Identify which cell holds the provided text, then report its (X, Y) central coordinate. 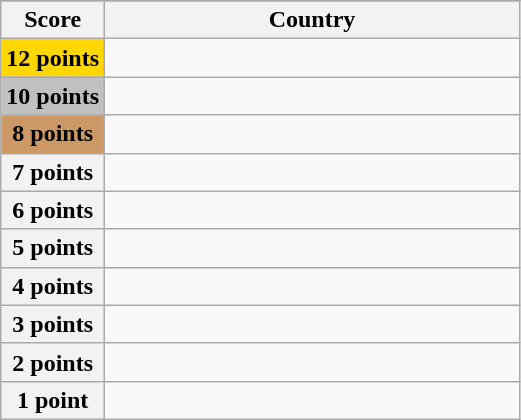
3 points (53, 324)
8 points (53, 134)
12 points (53, 58)
Score (53, 20)
7 points (53, 172)
2 points (53, 362)
1 point (53, 400)
6 points (53, 210)
Country (312, 20)
4 points (53, 286)
5 points (53, 248)
10 points (53, 96)
